Provide the (X, Y) coordinate of the cell's center where the given text is located.  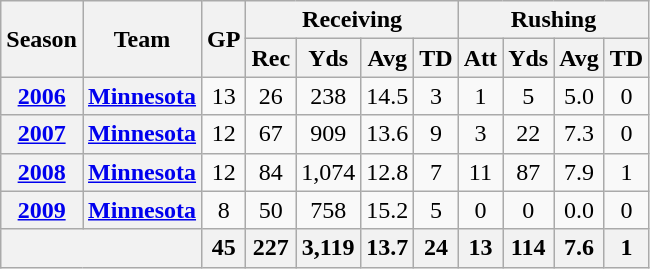
84 (271, 172)
45 (224, 248)
67 (271, 134)
15.2 (388, 210)
Att (480, 58)
7 (436, 172)
Receiving (352, 20)
0.0 (580, 210)
22 (528, 134)
Rushing (554, 20)
5.0 (580, 96)
14.5 (388, 96)
26 (271, 96)
2007 (42, 134)
2009 (42, 210)
11 (480, 172)
909 (328, 134)
13.7 (388, 248)
7.9 (580, 172)
GP (224, 39)
238 (328, 96)
227 (271, 248)
Rec (271, 58)
87 (528, 172)
50 (271, 210)
2006 (42, 96)
7.3 (580, 134)
3,119 (328, 248)
Team (142, 39)
1,074 (328, 172)
12.8 (388, 172)
114 (528, 248)
7.6 (580, 248)
2008 (42, 172)
758 (328, 210)
13.6 (388, 134)
Season (42, 39)
8 (224, 210)
9 (436, 134)
24 (436, 248)
